Provide the [X, Y] coordinate of the cell's center where the given text is located.  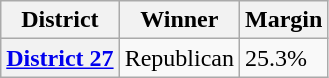
Margin [283, 20]
District [60, 20]
25.3% [283, 58]
Winner [179, 20]
District 27 [60, 58]
Republican [179, 58]
